Scan for the cell matching the given text and deliver its [X, Y] coordinate at center. 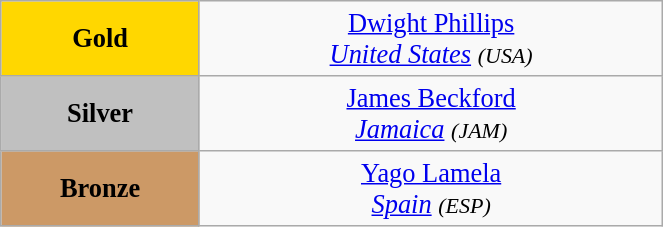
Bronze [100, 188]
Silver [100, 112]
Dwight PhillipsUnited States (USA) [430, 38]
James BeckfordJamaica (JAM) [430, 112]
Yago LamelaSpain (ESP) [430, 188]
Gold [100, 38]
